Capture the cell that displays the provided text and extract its (x, y) central coordinate. 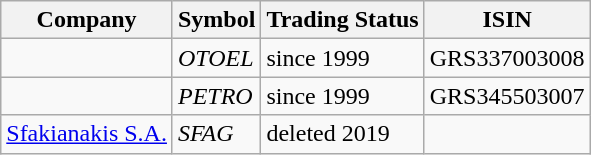
deleted 2019 (342, 134)
OTOEL (216, 58)
GRS337003008 (507, 58)
PETRO (216, 96)
Company (87, 20)
Trading Status (342, 20)
ISIN (507, 20)
Sfakianakis S.A. (87, 134)
Symbol (216, 20)
SFAG (216, 134)
GRS345503007 (507, 96)
